Detect which cell encompasses the target text, then output its (x, y) center coordinate. 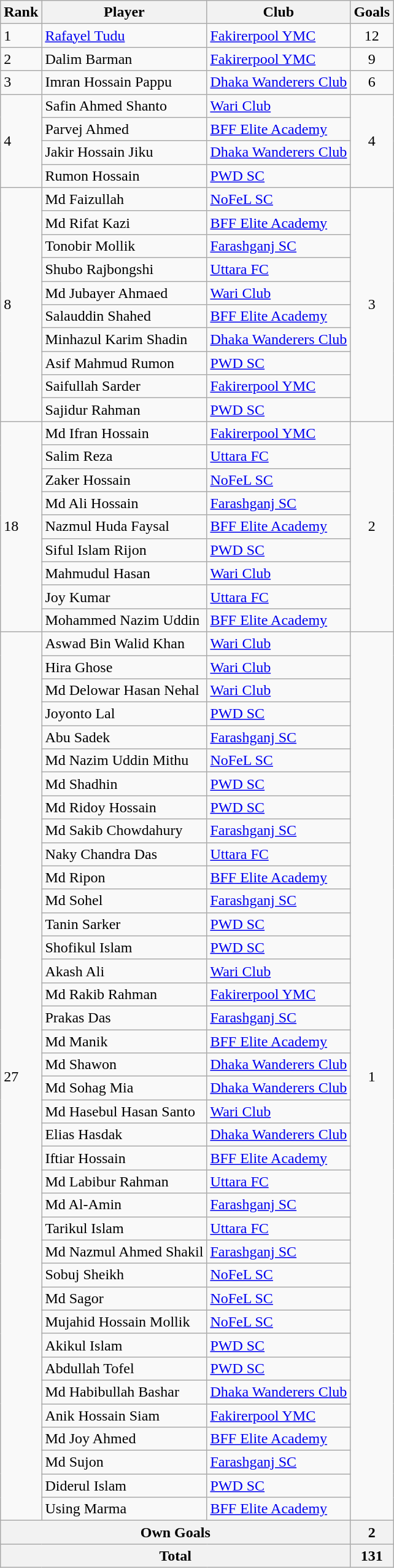
Md Rifat Kazi (124, 222)
Siful Islam Rijon (124, 550)
Asif Mahmud Rumon (124, 363)
Sajidur Rahman (124, 410)
Shubo Rajbongshi (124, 269)
Md Shawon (124, 1065)
Diderul Islam (124, 1486)
Jakir Hossain Jiku (124, 152)
Rank (21, 12)
Hira Ghose (124, 667)
Md Habibullah Bashar (124, 1392)
Safin Ahmed Shanto (124, 106)
Anik Hossain Siam (124, 1415)
Md Faizullah (124, 199)
Imran Hossain Pappu (124, 82)
Md Ridoy Hossain (124, 807)
Iftiar Hossain (124, 1158)
Tanin Sarker (124, 924)
27 (21, 1076)
Md Sohel (124, 901)
Total (176, 1556)
Md Joy Ahmed (124, 1439)
Abdullah Tofel (124, 1368)
Goals (372, 12)
Club (279, 12)
Rafayel Tudu (124, 36)
12 (372, 36)
9 (372, 59)
Dalim Barman (124, 59)
Mahmudul Hasan (124, 573)
Md Shadhin (124, 784)
Md Sujon (124, 1462)
Md Jubayer Ahmaed (124, 293)
Md Ali Hossain (124, 503)
Naky Chandra Das (124, 854)
Elias Hasdak (124, 1135)
Md Hasebul Hasan Santo (124, 1111)
Md Labibur Rahman (124, 1182)
Minhazul Karim Shadin (124, 340)
8 (21, 305)
18 (21, 527)
Saifullah Sarder (124, 386)
Mujahid Hossain Mollik (124, 1322)
Md Sohag Mia (124, 1088)
Salauddin Shahed (124, 316)
Parvej Ahmed (124, 129)
Using Marma (124, 1509)
Tarikul Islam (124, 1228)
Rumon Hossain (124, 176)
Md Sagor (124, 1298)
Md Manik (124, 1041)
Akash Ali (124, 971)
Salim Reza (124, 457)
Md Al-Amin (124, 1205)
Sobuj Sheikh (124, 1275)
Md Nazmul Ahmed Shakil (124, 1252)
Nazmul Huda Faysal (124, 527)
Md Sakib Chowdahury (124, 831)
Md Rakib Rahman (124, 994)
Player (124, 12)
Shofikul Islam (124, 947)
Md Ifran Hossain (124, 433)
Joy Kumar (124, 597)
Joyonto Lal (124, 714)
Zaker Hossain (124, 480)
131 (372, 1556)
Md Ripon (124, 877)
Mohammed Nazim Uddin (124, 620)
Aswad Bin Walid Khan (124, 643)
Abu Sadek (124, 737)
Md Delowar Hasan Nehal (124, 691)
Prakas Das (124, 1017)
Md Nazim Uddin Mithu (124, 761)
Tonobir Mollik (124, 246)
Own Goals (176, 1532)
Akikul Islam (124, 1345)
6 (372, 82)
